Return (x, y) of the center of cell containing provided text 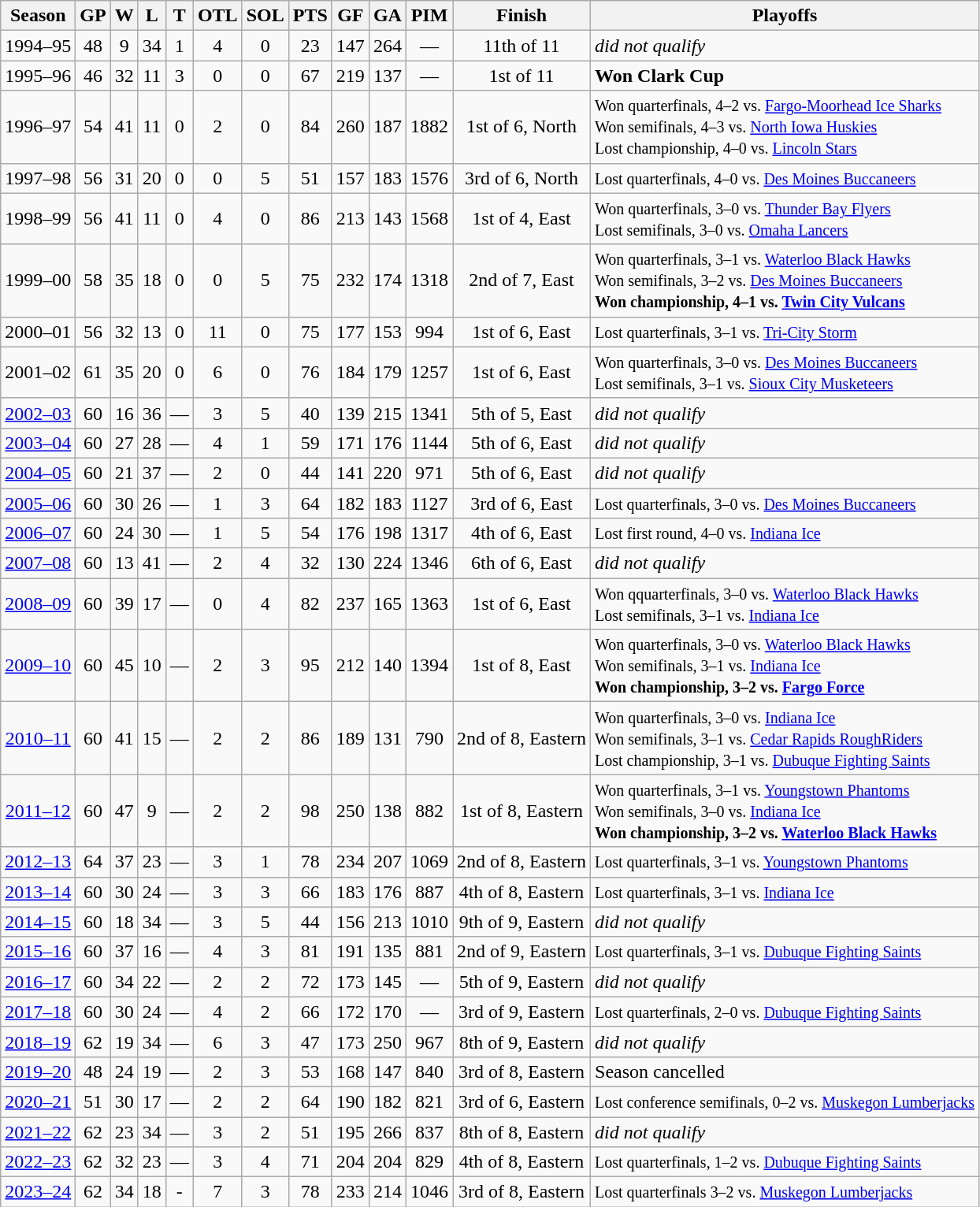
6th of 6, East (522, 563)
81 (310, 952)
790 (429, 738)
2011–12 (38, 811)
98 (310, 811)
837 (429, 1132)
5th of 9, Eastern (522, 982)
179 (388, 372)
Won quarterfinals, 3–0 vs. Thunder Bay FlyersLost semifinals, 3–0 vs. Omaha Lancers (785, 219)
40 (310, 413)
165 (388, 603)
131 (388, 738)
1363 (429, 603)
260 (350, 127)
1257 (429, 372)
GF (350, 16)
Playoffs (785, 16)
189 (350, 738)
1st of 8, East (522, 666)
172 (350, 1012)
2021–22 (38, 1132)
1st of 11 (522, 76)
GA (388, 16)
Won Clark Cup (785, 76)
31 (124, 178)
171 (350, 443)
45 (124, 666)
3rd of 9, Eastern (522, 1012)
141 (350, 473)
22 (151, 982)
233 (350, 1192)
1568 (429, 219)
1st of 4, East (522, 219)
143 (388, 219)
821 (429, 1101)
207 (388, 862)
SOL (265, 16)
Lost quarterfinals, 1–2 vs. Dubuque Fighting Saints (785, 1162)
135 (388, 952)
T (180, 16)
138 (388, 811)
Lost quarterfinals, 3–1 vs. Youngstown Phantoms (785, 862)
1394 (429, 666)
1997–98 (38, 178)
9th of 9, Eastern (522, 922)
58 (93, 280)
2002–03 (38, 413)
71 (310, 1162)
8th of 8, Eastern (522, 1132)
Lost quarterfinals, 3–1 vs. Indiana Ice (785, 892)
GP (93, 16)
L (151, 16)
OTL (217, 16)
Lost quarterfinals, 4–0 vs. Des Moines Buccaneers (785, 178)
67 (310, 76)
212 (350, 666)
72 (310, 982)
2003–04 (38, 443)
Lost quarterfinals, 3–1 vs. Tri-City Storm (785, 332)
95 (310, 666)
Lost conference semifinals, 0–2 vs. Muskegon Lumberjacks (785, 1101)
139 (350, 413)
1994–95 (38, 46)
3rd of 6, North (522, 178)
1341 (429, 413)
2010–11 (38, 738)
2014–15 (38, 922)
1318 (429, 280)
2004–05 (38, 473)
Season cancelled (785, 1071)
1995–96 (38, 76)
Lost first round, 4–0 vs. Indiana Ice (785, 533)
Lost quarterfinals, 3–0 vs. Des Moines Buccaneers (785, 503)
2020–21 (38, 1101)
- (180, 1192)
130 (350, 563)
971 (429, 473)
994 (429, 332)
2nd of 9, Eastern (522, 952)
967 (429, 1042)
1144 (429, 443)
2015–16 (38, 952)
1317 (429, 533)
PTS (310, 16)
W (124, 16)
2016–17 (38, 982)
2000–01 (38, 332)
39 (124, 603)
224 (388, 563)
2007–08 (38, 563)
28 (151, 443)
184 (350, 372)
214 (388, 1192)
53 (310, 1071)
840 (429, 1071)
177 (350, 332)
882 (429, 811)
168 (350, 1071)
PIM (429, 16)
46 (93, 76)
Won quarterfinals, 3–0 vs. Indiana IceWon semifinals, 3–1 vs. Cedar Rapids RoughRidersLost championship, 3–1 vs. Dubuque Fighting Saints (785, 738)
137 (388, 76)
2006–07 (38, 533)
145 (388, 982)
170 (388, 1012)
2nd of 7, East (522, 280)
2012–13 (38, 862)
2022–23 (38, 1162)
76 (310, 372)
157 (350, 178)
2005–06 (38, 503)
829 (429, 1162)
156 (350, 922)
2009–10 (38, 666)
1010 (429, 922)
27 (124, 443)
140 (388, 666)
2008–09 (38, 603)
82 (310, 603)
1576 (429, 178)
Won quarterfinals, 3–0 vs. Des Moines BuccaneersLost semifinals, 3–1 vs. Sioux City Musketeers (785, 372)
59 (310, 443)
Lost quarterfinals 3–2 vs. Muskegon Lumberjacks (785, 1192)
15 (151, 738)
1996–97 (38, 127)
2013–14 (38, 892)
266 (388, 1132)
1st of 8, Eastern (522, 811)
2001–02 (38, 372)
1998–99 (38, 219)
187 (388, 127)
219 (350, 76)
174 (388, 280)
36 (151, 413)
2018–19 (38, 1042)
2017–18 (38, 1012)
Won quarterfinals, 4–2 vs. Fargo-Moorhead Ice SharksWon semifinals, 4–3 vs. North Iowa HuskiesLost championship, 4–0 vs. Lincoln Stars (785, 127)
7 (217, 1192)
26 (151, 503)
1346 (429, 563)
21 (124, 473)
Lost quarterfinals, 2–0 vs. Dubuque Fighting Saints (785, 1012)
220 (388, 473)
234 (350, 862)
195 (350, 1132)
887 (429, 892)
215 (388, 413)
1127 (429, 503)
84 (310, 127)
190 (350, 1101)
881 (429, 952)
Season (38, 16)
3rd of 6, East (522, 503)
8th of 9, Eastern (522, 1042)
10 (151, 666)
1999–00 (38, 280)
232 (350, 280)
11th of 11 (522, 46)
Finish (522, 16)
237 (350, 603)
198 (388, 533)
2019–20 (38, 1071)
191 (350, 952)
153 (388, 332)
4th of 6, East (522, 533)
Lost quarterfinals, 3–1 vs. Dubuque Fighting Saints (785, 952)
Won quarterfinals, 3–1 vs. Waterloo Black HawksWon semifinals, 3–2 vs. Des Moines BuccaneersWon championship, 4–1 vs. Twin City Vulcans (785, 280)
1882 (429, 127)
Won qquarterfinals, 3–0 vs. Waterloo Black HawksLost semifinals, 3–1 vs. Indiana Ice (785, 603)
Won quarterfinals, 3–0 vs. Waterloo Black HawksWon semifinals, 3–1 vs. Indiana IceWon championship, 3–2 vs. Fargo Force (785, 666)
5th of 5, East (522, 413)
1046 (429, 1192)
264 (388, 46)
61 (93, 372)
Won quarterfinals, 3–1 vs. Youngstown PhantomsWon semifinals, 3–0 vs. Indiana IceWon championship, 3–2 vs. Waterloo Black Hawks (785, 811)
3rd of 6, Eastern (522, 1101)
1st of 6, North (522, 127)
1069 (429, 862)
2023–24 (38, 1192)
